Return (X, Y) of the center of cell containing provided text 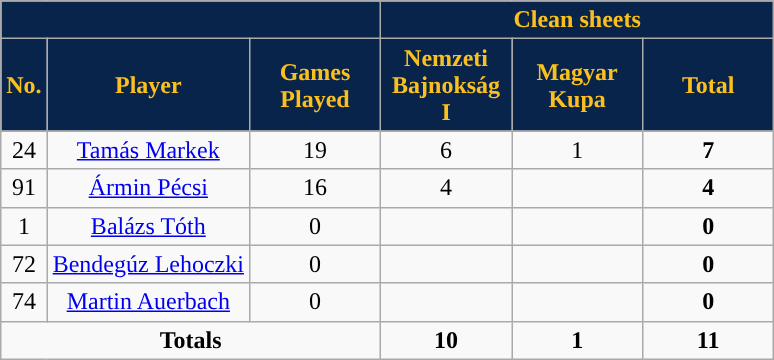
Nemzeti Bajnokság I (446, 85)
Bendegúz Lehoczki (148, 264)
72 (24, 264)
Player (148, 85)
Magyar Kupa (578, 85)
No. (24, 85)
Totals (191, 340)
74 (24, 302)
6 (446, 150)
Tamás Markek (148, 150)
16 (314, 188)
Balázs Tóth (148, 226)
Total (708, 85)
10 (446, 340)
Games Played (314, 85)
Clean sheets (578, 20)
19 (314, 150)
91 (24, 188)
Martin Auerbach (148, 302)
24 (24, 150)
Ármin Pécsi (148, 188)
7 (708, 150)
11 (708, 340)
